Return (X, Y) of the center of cell containing provided text 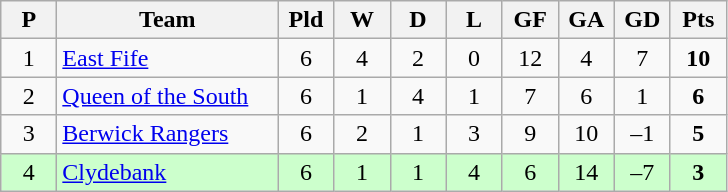
–1 (642, 134)
0 (474, 58)
9 (530, 134)
P (29, 20)
–7 (642, 172)
Berwick Rangers (168, 134)
L (474, 20)
5 (698, 134)
12 (530, 58)
GF (530, 20)
Clydebank (168, 172)
14 (586, 172)
East Fife (168, 58)
Team (168, 20)
GA (586, 20)
GD (642, 20)
Queen of the South (168, 96)
Pld (306, 20)
W (362, 20)
Pts (698, 20)
D (418, 20)
